Locate the cell with the specified text and output its [X, Y] center coordinate. 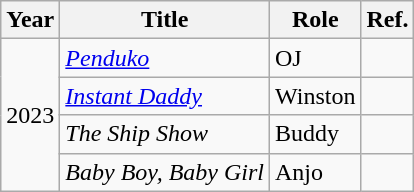
Instant Daddy [165, 96]
Anjo [316, 172]
OJ [316, 58]
Penduko [165, 58]
Title [165, 20]
2023 [30, 115]
Year [30, 20]
The Ship Show [165, 134]
Winston [316, 96]
Ref. [388, 20]
Baby Boy, Baby Girl [165, 172]
Role [316, 20]
Buddy [316, 134]
